Extract the (X, Y) coordinate from the center of the cell holding the provided text.  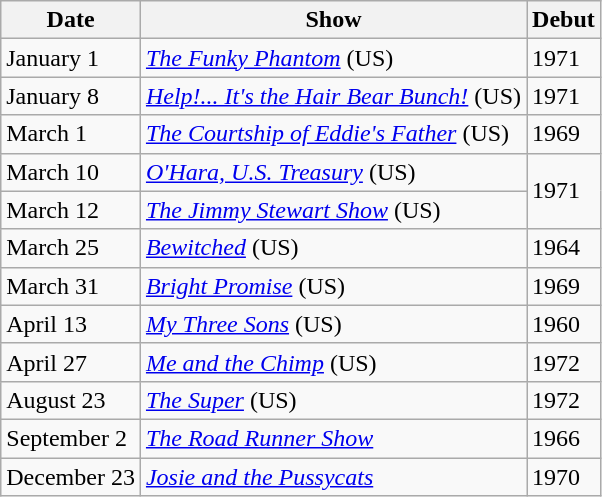
1970 (564, 477)
Me and the Chimp (US) (333, 362)
March 25 (71, 248)
The Courtship of Eddie's Father (US) (333, 134)
Josie and the Pussycats (333, 477)
Show (333, 20)
March 10 (71, 172)
Debut (564, 20)
March 31 (71, 286)
1960 (564, 324)
Help!... It's the Hair Bear Bunch! (US) (333, 96)
March 1 (71, 134)
The Jimmy Stewart Show (US) (333, 210)
The Road Runner Show (333, 438)
January 8 (71, 96)
March 12 (71, 210)
The Funky Phantom (US) (333, 58)
April 27 (71, 362)
September 2 (71, 438)
Bewitched (US) (333, 248)
1966 (564, 438)
My Three Sons (US) (333, 324)
Date (71, 20)
April 13 (71, 324)
Bright Promise (US) (333, 286)
August 23 (71, 400)
January 1 (71, 58)
1964 (564, 248)
December 23 (71, 477)
The Super (US) (333, 400)
O'Hara, U.S. Treasury (US) (333, 172)
